Pinpoint the cell where the given text exists, returning its [X, Y] midpoint coordinate. 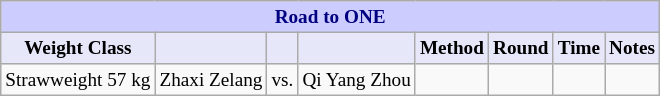
Time [578, 48]
Road to ONE [330, 17]
Weight Class [78, 48]
Method [452, 48]
vs. [282, 80]
Notes [632, 48]
Qi Yang Zhou [356, 80]
Round [520, 48]
Zhaxi Zelang [211, 80]
Strawweight 57 kg [78, 80]
